Identify which cell holds the provided text, then report its (x, y) central coordinate. 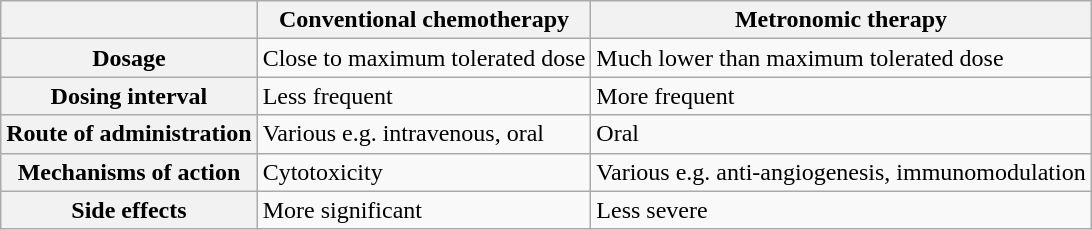
Side effects (129, 210)
Oral (841, 134)
Less severe (841, 210)
Dosing interval (129, 96)
Metronomic therapy (841, 20)
Less frequent (424, 96)
Much lower than maximum tolerated dose (841, 58)
Various e.g. intravenous, oral (424, 134)
Mechanisms of action (129, 172)
Cytotoxicity (424, 172)
Close to maximum tolerated dose (424, 58)
More frequent (841, 96)
More significant (424, 210)
Conventional chemotherapy (424, 20)
Dosage (129, 58)
Various e.g. anti-angiogenesis, immunomodulation (841, 172)
Route of administration (129, 134)
